Capture the cell that displays the provided text and extract its (X, Y) central coordinate. 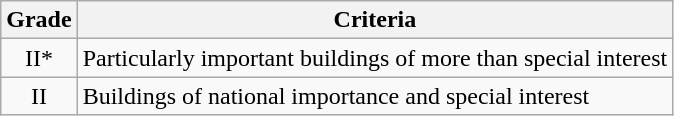
Criteria (375, 20)
II* (39, 58)
Particularly important buildings of more than special interest (375, 58)
Buildings of national importance and special interest (375, 96)
Grade (39, 20)
II (39, 96)
